Determine the (X, Y) coordinate at the center of the cell enclosing the given text.  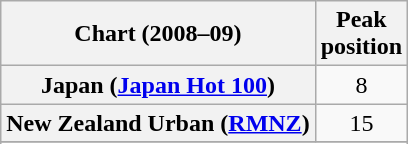
New Zealand Urban (RMNZ) (158, 123)
Chart (2008–09) (158, 34)
15 (361, 123)
8 (361, 85)
Japan (Japan Hot 100) (158, 85)
Peakposition (361, 34)
